For the text-containing cell, return its midpoint in (x, y) coordinate format. 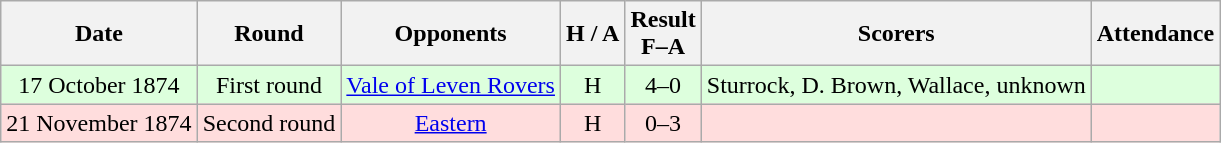
0–3 (663, 123)
Second round (269, 123)
Attendance (1155, 34)
H / A (592, 34)
Scorers (896, 34)
21 November 1874 (99, 123)
Eastern (451, 123)
Vale of Leven Rovers (451, 85)
17 October 1874 (99, 85)
Round (269, 34)
4–0 (663, 85)
Date (99, 34)
Sturrock, D. Brown, Wallace, unknown (896, 85)
First round (269, 85)
ResultF–A (663, 34)
Opponents (451, 34)
